Determine the [X, Y] coordinate at the center of the cell enclosing the given text.  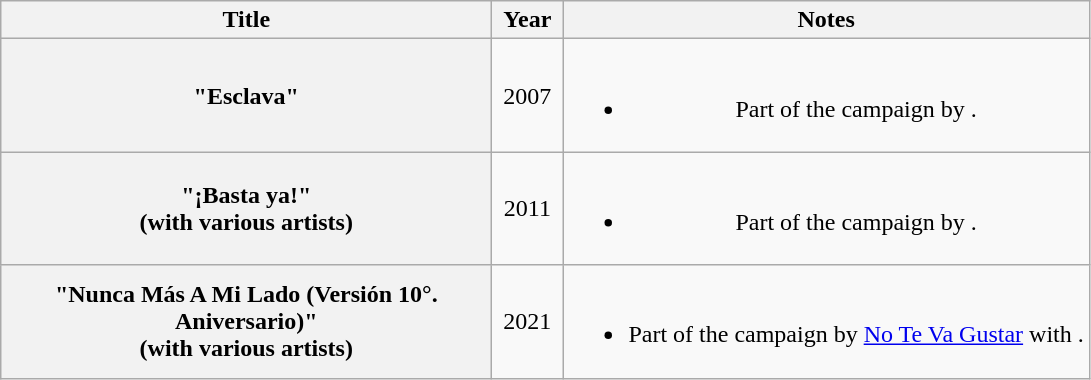
Notes [826, 20]
2007 [528, 96]
"Nunca Más A Mi Lado (Versión 10°. Aniversario)"(with various artists) [246, 322]
Part of the campaign by No Te Va Gustar with . [826, 322]
2011 [528, 208]
Year [528, 20]
Title [246, 20]
"¡Basta ya!"(with various artists) [246, 208]
"Esclava" [246, 96]
2021 [528, 322]
